Return [x, y] of the center of cell containing provided text 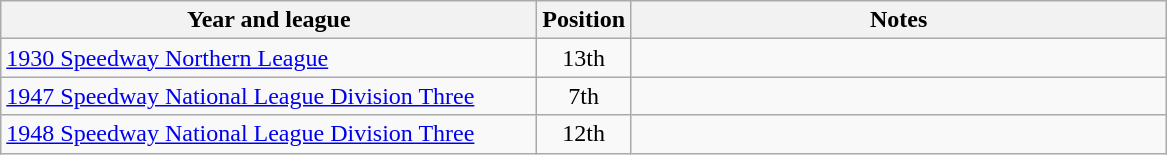
1947 Speedway National League Division Three [269, 96]
13th [584, 58]
7th [584, 96]
Year and league [269, 20]
Notes [899, 20]
1930 Speedway Northern League [269, 58]
1948 Speedway National League Division Three [269, 134]
Position [584, 20]
12th [584, 134]
